Capture the cell that displays the provided text and extract its (X, Y) central coordinate. 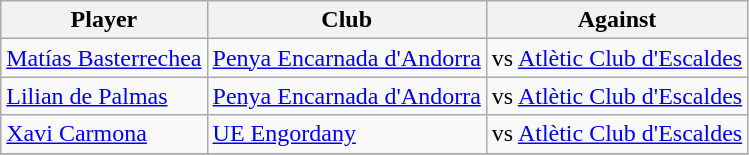
Player (104, 20)
Lilian de Palmas (104, 96)
Matías Basterrechea (104, 58)
Against (616, 20)
Club (346, 20)
UE Engordany (346, 134)
Xavi Carmona (104, 134)
